Pinpoint the cell where the given text exists, returning its [x, y] midpoint coordinate. 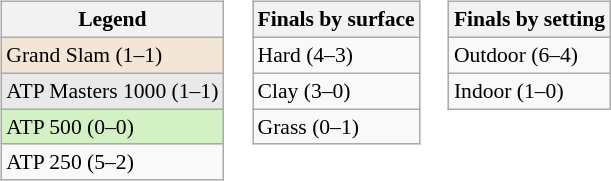
Indoor (1–0) [530, 91]
Hard (4–3) [336, 55]
Outdoor (6–4) [530, 55]
Finals by surface [336, 20]
Grass (0–1) [336, 127]
Finals by setting [530, 20]
ATP Masters 1000 (1–1) [112, 91]
Grand Slam (1–1) [112, 55]
Legend [112, 20]
Clay (3–0) [336, 91]
ATP 500 (0–0) [112, 127]
ATP 250 (5–2) [112, 162]
